Extract the (X, Y) coordinate from the center of the cell holding the provided text.  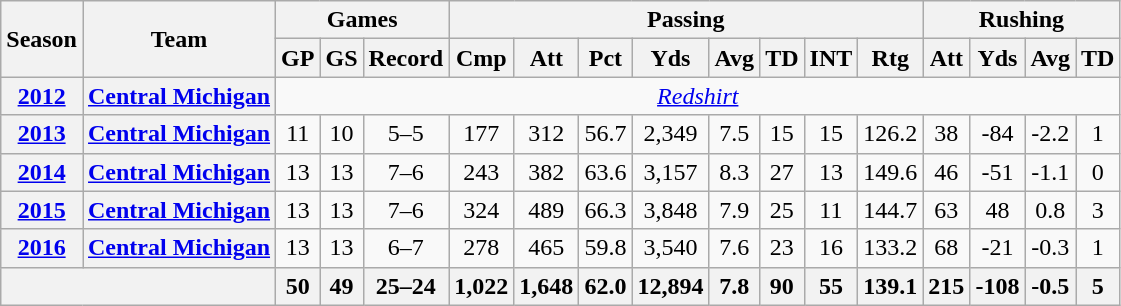
-0.3 (1050, 248)
3,540 (670, 248)
2013 (42, 134)
149.6 (890, 172)
-84 (998, 134)
Redshirt (698, 96)
59.8 (606, 248)
312 (546, 134)
177 (482, 134)
Rtg (890, 58)
55 (831, 286)
324 (482, 210)
Passing (686, 20)
23 (782, 248)
7.6 (734, 248)
Team (178, 39)
5–5 (406, 134)
7.5 (734, 134)
0 (1098, 172)
3 (1098, 210)
2,349 (670, 134)
50 (298, 286)
2014 (42, 172)
0.8 (1050, 210)
6–7 (406, 248)
-0.5 (1050, 286)
66.3 (606, 210)
2012 (42, 96)
-1.1 (1050, 172)
382 (546, 172)
133.2 (890, 248)
12,894 (670, 286)
Rushing (1022, 20)
278 (482, 248)
49 (342, 286)
489 (546, 210)
7.9 (734, 210)
GP (298, 58)
48 (998, 210)
3,157 (670, 172)
243 (482, 172)
25 (782, 210)
Games (362, 20)
-51 (998, 172)
27 (782, 172)
INT (831, 58)
10 (342, 134)
62.0 (606, 286)
1,022 (482, 286)
-2.2 (1050, 134)
7.8 (734, 286)
1,648 (546, 286)
5 (1098, 286)
Cmp (482, 58)
63 (946, 210)
GS (342, 58)
16 (831, 248)
-21 (998, 248)
46 (946, 172)
215 (946, 286)
68 (946, 248)
2015 (42, 210)
Record (406, 58)
126.2 (890, 134)
25–24 (406, 286)
56.7 (606, 134)
Pct (606, 58)
Season (42, 39)
63.6 (606, 172)
2016 (42, 248)
38 (946, 134)
144.7 (890, 210)
8.3 (734, 172)
3,848 (670, 210)
-108 (998, 286)
90 (782, 286)
139.1 (890, 286)
465 (546, 248)
